Locate the cell with the specified text and output its [X, Y] center coordinate. 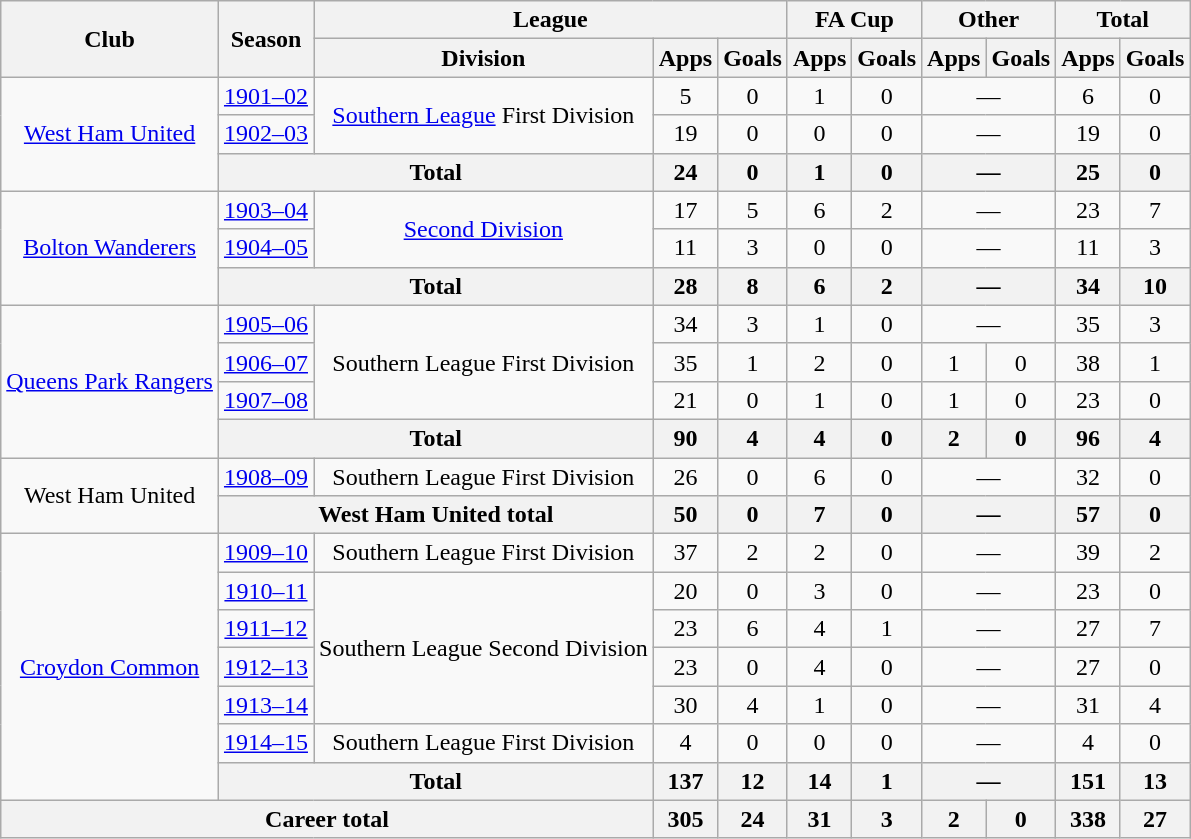
Other [989, 20]
1903–04 [266, 210]
8 [753, 286]
West Ham United total [436, 515]
Croydon Common [110, 667]
25 [1088, 172]
32 [1088, 477]
305 [685, 819]
14 [819, 781]
57 [1088, 515]
39 [1088, 553]
26 [685, 477]
1910–11 [266, 591]
137 [685, 781]
1905–06 [266, 324]
Second Division [484, 229]
1908–09 [266, 477]
1911–12 [266, 629]
90 [685, 438]
12 [753, 781]
1906–07 [266, 362]
FA Cup [854, 20]
Queens Park Rangers [110, 381]
28 [685, 286]
Southern League Second Division [484, 648]
38 [1088, 362]
20 [685, 591]
13 [1155, 781]
League [551, 20]
338 [1088, 819]
1907–08 [266, 400]
96 [1088, 438]
37 [685, 553]
1913–14 [266, 705]
10 [1155, 286]
21 [685, 400]
50 [685, 515]
1904–05 [266, 248]
1902–03 [266, 134]
1912–13 [266, 667]
30 [685, 705]
Division [484, 58]
Season [266, 39]
Career total [327, 819]
1901–02 [266, 96]
17 [685, 210]
Club [110, 39]
1909–10 [266, 553]
Bolton Wanderers [110, 248]
1914–15 [266, 743]
151 [1088, 781]
